Search for the cell housing the specified text and yield its (x, y) center coordinate. 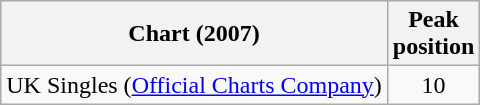
Chart (2007) (194, 34)
10 (433, 85)
UK Singles (Official Charts Company) (194, 85)
Peakposition (433, 34)
